Find where the given text appears and provide that cell's center as (X, Y) coordinate. 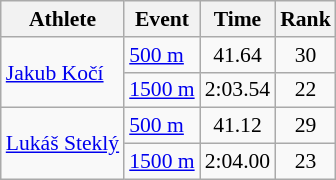
23 (306, 162)
2:03.54 (238, 90)
41.64 (238, 55)
41.12 (238, 126)
Event (162, 19)
Athlete (62, 19)
Jakub Kočí (62, 72)
Time (238, 19)
30 (306, 55)
Rank (306, 19)
22 (306, 90)
Lukáš Steklý (62, 144)
29 (306, 126)
2:04.00 (238, 162)
